From the cell containing the given text, extract its center point as [X, Y] coordinate. 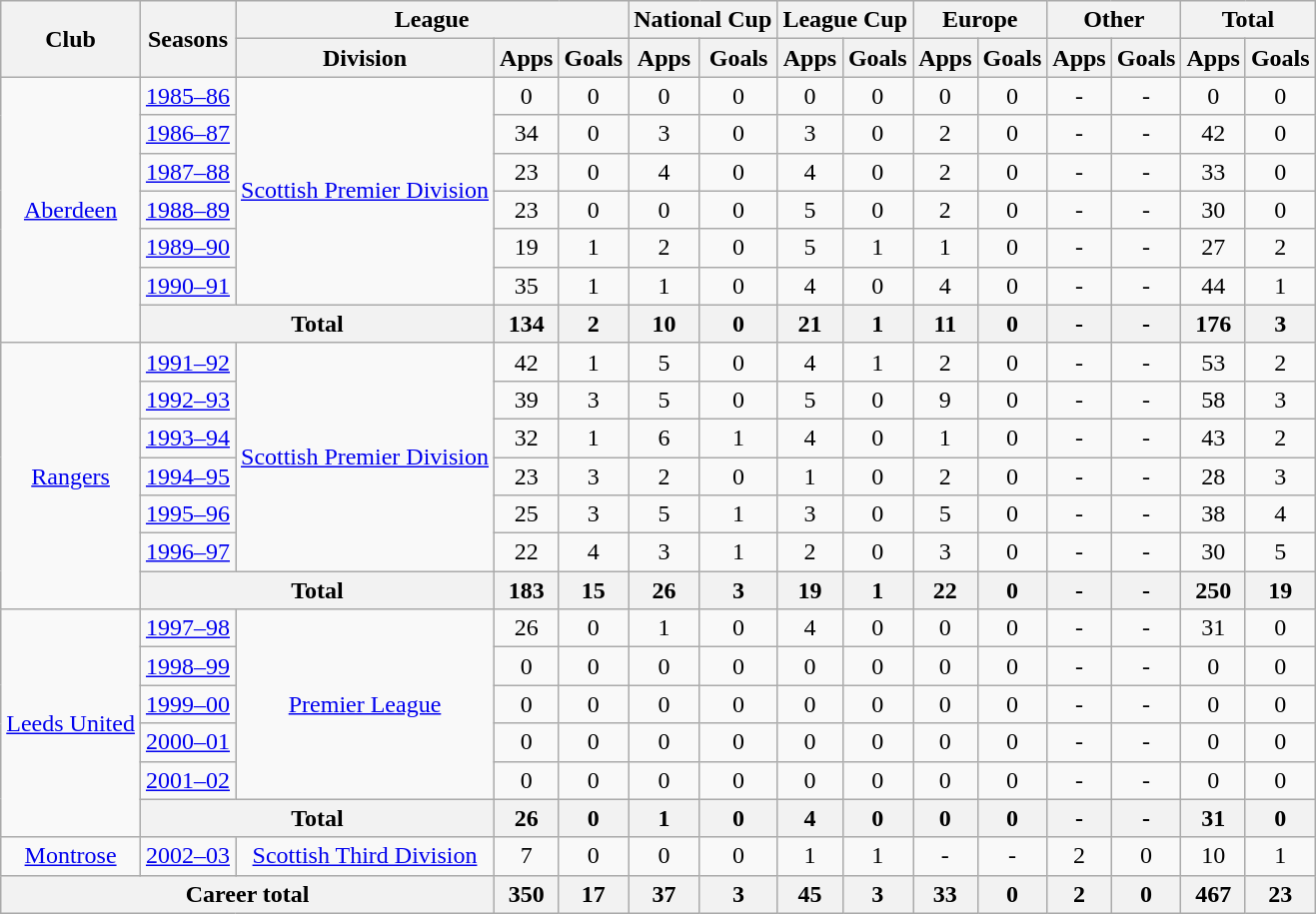
1991–92 [188, 362]
Other [1114, 20]
250 [1213, 590]
53 [1213, 362]
27 [1213, 248]
Scottish Third Division [366, 856]
467 [1213, 894]
1987–88 [188, 172]
Europe [980, 20]
Montrose [71, 856]
21 [809, 324]
1999–00 [188, 704]
1990–91 [188, 286]
1996–97 [188, 552]
2000–01 [188, 742]
25 [527, 514]
1986–87 [188, 134]
Club [71, 39]
350 [527, 894]
11 [945, 324]
35 [527, 286]
176 [1213, 324]
Division [366, 58]
1989–90 [188, 248]
1998–99 [188, 666]
28 [1213, 476]
Leeds United [71, 723]
134 [527, 324]
Aberdeen [71, 210]
17 [594, 894]
183 [527, 590]
Seasons [188, 39]
39 [527, 400]
1985–86 [188, 96]
1988–89 [188, 210]
League [432, 20]
34 [527, 134]
1995–96 [188, 514]
Premier League [366, 704]
45 [809, 894]
Rangers [71, 475]
1993–94 [188, 438]
1994–95 [188, 476]
44 [1213, 286]
7 [527, 856]
43 [1213, 438]
58 [1213, 400]
National Cup [703, 20]
32 [527, 438]
9 [945, 400]
37 [664, 894]
6 [664, 438]
Career total [248, 894]
2002–03 [188, 856]
15 [594, 590]
2001–02 [188, 780]
1992–93 [188, 400]
38 [1213, 514]
1997–98 [188, 628]
League Cup [845, 20]
